Provide the (x, y) coordinate of the cell's center where the given text is located.  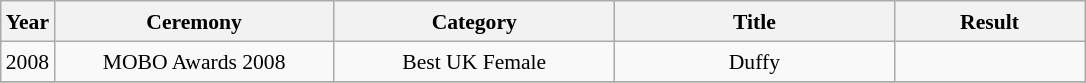
2008 (28, 61)
Year (28, 21)
MOBO Awards 2008 (194, 61)
Category (474, 21)
Ceremony (194, 21)
Title (754, 21)
Best UK Female (474, 61)
Duffy (754, 61)
Result (989, 21)
